Find where the given text appears and provide that cell's center as [X, Y] coordinate. 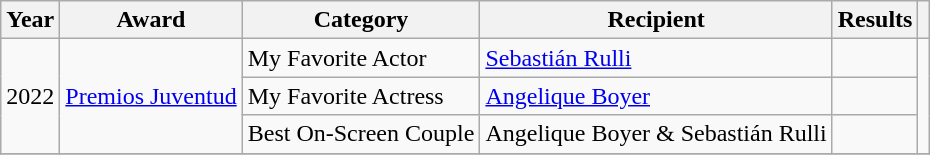
2022 [30, 96]
Category [361, 20]
Premios Juventud [151, 96]
Recipient [656, 20]
My Favorite Actor [361, 58]
Angelique Boyer & Sebastián Rulli [656, 134]
Angelique Boyer [656, 96]
Year [30, 20]
My Favorite Actress [361, 96]
Results [875, 20]
Sebastián Rulli [656, 58]
Best On-Screen Couple [361, 134]
Award [151, 20]
